Extract the (x, y) coordinate from the center of the cell holding the provided text.  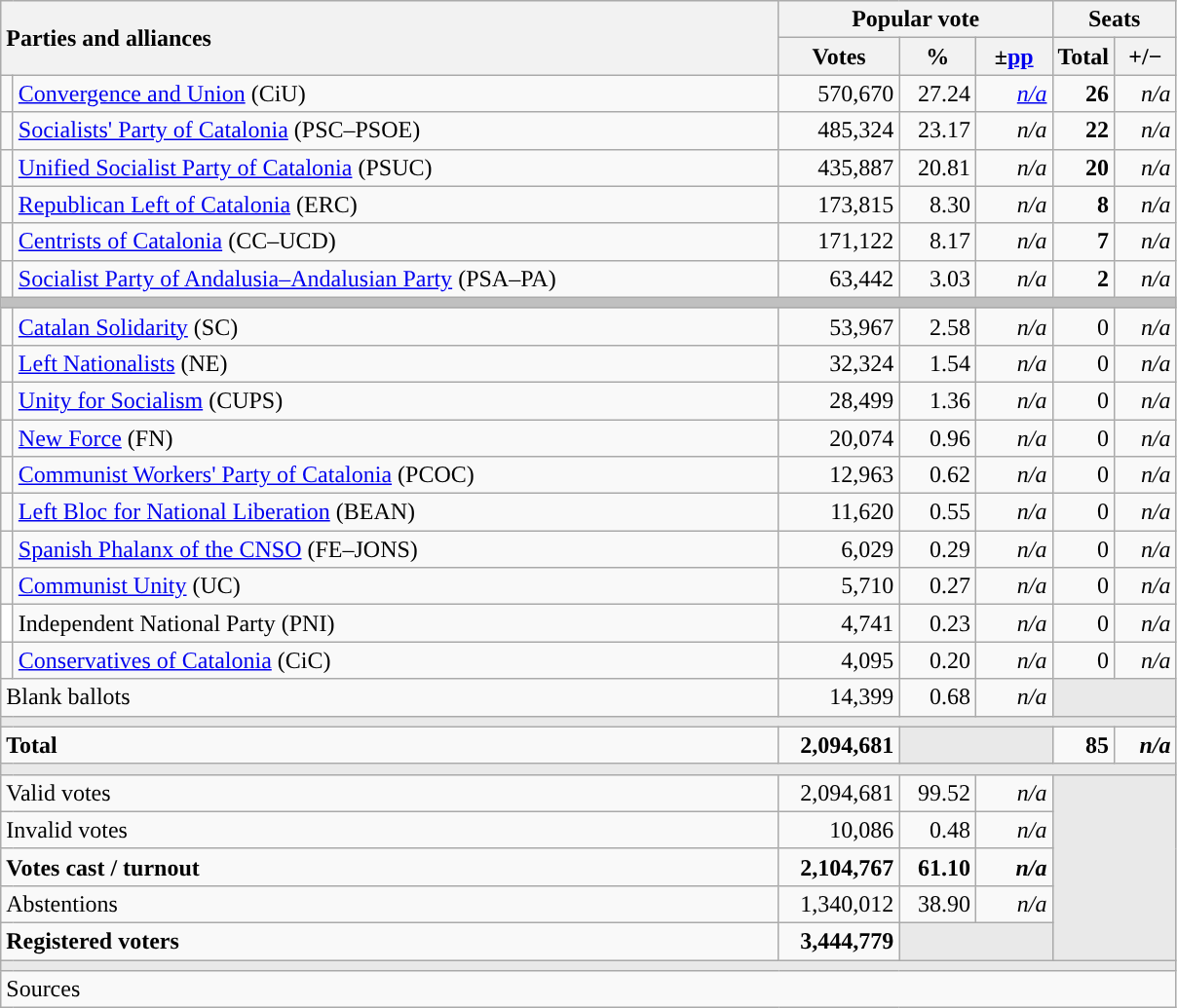
485,324 (839, 131)
2 (1083, 279)
3,444,779 (839, 941)
Invalid votes (390, 830)
3.03 (937, 279)
0.48 (937, 830)
Republican Left of Catalonia (ERC) (396, 205)
Votes (839, 56)
Parties and alliances (390, 38)
20.81 (937, 168)
26 (1083, 93)
Valid votes (390, 793)
11,620 (839, 512)
8.17 (937, 242)
1,340,012 (839, 904)
4,095 (839, 660)
Seats (1115, 19)
2,104,767 (839, 867)
0.27 (937, 586)
Left Bloc for National Liberation (BEAN) (396, 512)
23.17 (937, 131)
7 (1083, 242)
8 (1083, 205)
Votes cast / turnout (390, 867)
10,086 (839, 830)
28,499 (839, 400)
171,122 (839, 242)
6,029 (839, 549)
Socialists' Party of Catalonia (PSC–PSOE) (396, 131)
20 (1083, 168)
Unity for Socialism (CUPS) (396, 400)
1.54 (937, 363)
Registered voters (390, 941)
±pp (1013, 56)
New Force (FN) (396, 437)
570,670 (839, 93)
Abstentions (390, 904)
0.20 (937, 660)
Centrists of Catalonia (CC–UCD) (396, 242)
1.36 (937, 400)
435,887 (839, 168)
0.62 (937, 475)
Unified Socialist Party of Catalonia (PSUC) (396, 168)
Independent National Party (PNI) (396, 623)
Left Nationalists (NE) (396, 363)
53,967 (839, 326)
5,710 (839, 586)
0.29 (937, 549)
Conservatives of Catalonia (CiC) (396, 660)
99.52 (937, 793)
Catalan Solidarity (SC) (396, 326)
+/− (1146, 56)
Blank ballots (390, 697)
Convergence and Union (CiU) (396, 93)
0.55 (937, 512)
20,074 (839, 437)
8.30 (937, 205)
61.10 (937, 867)
32,324 (839, 363)
Communist Workers' Party of Catalonia (PCOC) (396, 475)
Popular vote (916, 19)
85 (1083, 745)
Sources (588, 989)
12,963 (839, 475)
173,815 (839, 205)
14,399 (839, 697)
63,442 (839, 279)
38.90 (937, 904)
0.68 (937, 697)
27.24 (937, 93)
22 (1083, 131)
4,741 (839, 623)
Spanish Phalanx of the CNSO (FE–JONS) (396, 549)
Communist Unity (UC) (396, 586)
0.96 (937, 437)
Socialist Party of Andalusia–Andalusian Party (PSA–PA) (396, 279)
2.58 (937, 326)
% (937, 56)
0.23 (937, 623)
